From the cell containing the given text, extract its center point as [X, Y] coordinate. 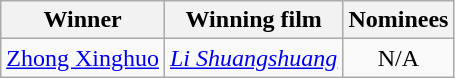
Winning film [253, 20]
Li Shuangshuang [253, 58]
Nominees [398, 20]
N/A [398, 58]
Zhong Xinghuo [83, 58]
Winner [83, 20]
